Pinpoint the cell where the given text exists, returning its (x, y) midpoint coordinate. 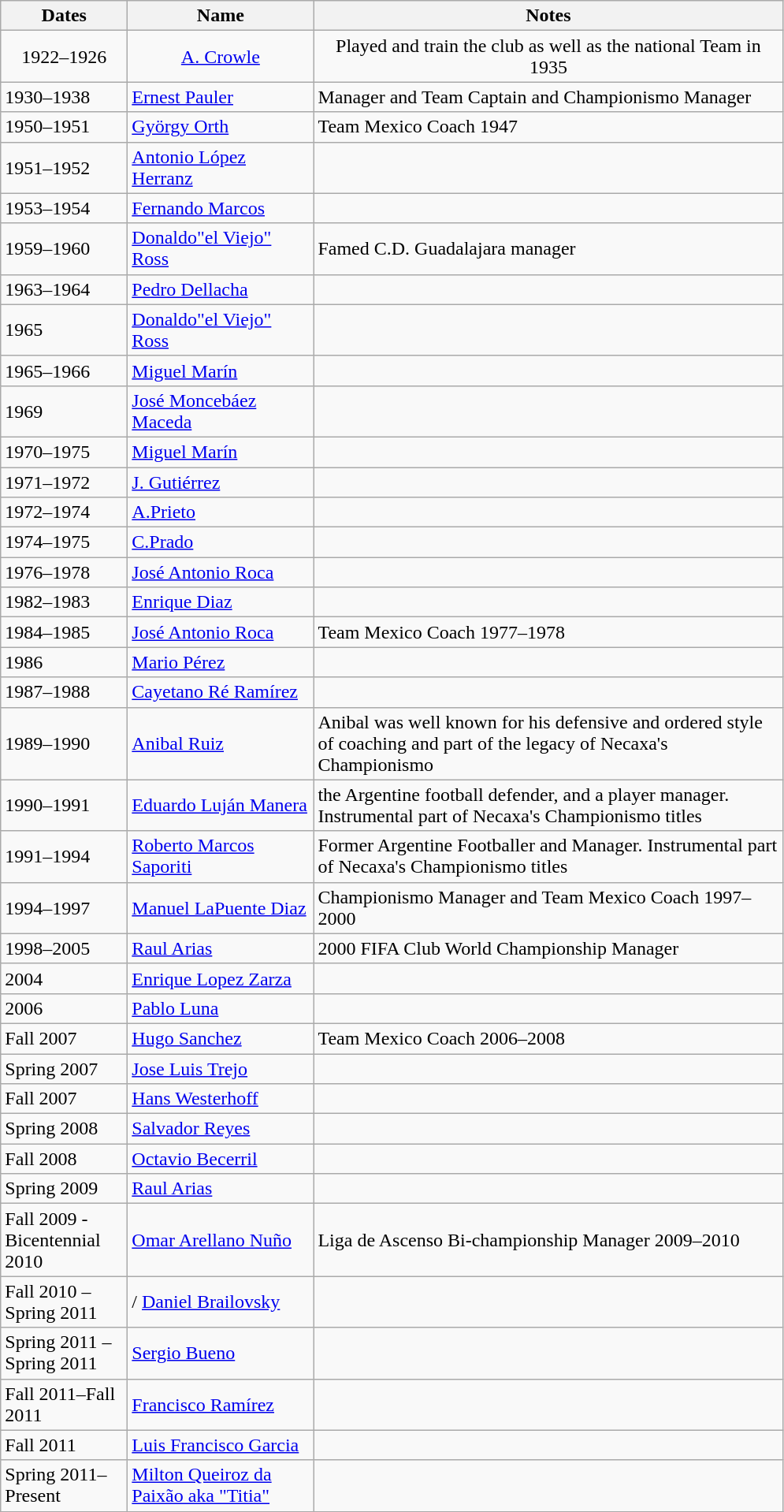
1972–1974 (65, 512)
Milton Queiroz da Paixão aka "Titia" (221, 1485)
1976–1978 (65, 572)
Enrique Diaz (221, 602)
Team Mexico Coach 2006–2008 (548, 1038)
Omar Arellano Nuño (221, 1240)
Anibal Ruiz (221, 743)
Hans Westerhoff (221, 1099)
Fall 2009 - Bicentennial 2010 (65, 1240)
1974–1975 (65, 542)
1965 (65, 330)
Hugo Sanchez (221, 1038)
Fall 2008 (65, 1159)
Fall 2010 – Spring 2011 (65, 1302)
1951–1952 (65, 167)
2006 (65, 1008)
Cayetano Ré Ramírez (221, 692)
Team Mexico Coach 1947 (548, 127)
Eduardo Luján Manera (221, 806)
Francisco Ramírez (221, 1405)
Spring 2008 (65, 1129)
Spring 2011–Present (65, 1485)
Former Argentine Footballer and Manager. Instrumental part of Necaxa's Championismo titles (548, 856)
Spring 2007 (65, 1068)
2004 (65, 978)
Ernest Pauler (221, 97)
Pedro Dellacha (221, 289)
Spring 2009 (65, 1189)
Fall 2011–Fall 2011 (65, 1405)
Team Mexico Coach 1977–1978 (548, 632)
Enrique Lopez Zarza (221, 978)
Manuel LaPuente Diaz (221, 908)
Pablo Luna (221, 1008)
Anibal was well known for his defensive and ordered style of coaching and part of the legacy of Necaxa's Championismo (548, 743)
the Argentine football defender, and a player manager. Instrumental part of Necaxa's Championismo titles (548, 806)
1984–1985 (65, 632)
J. Gutiérrez (221, 482)
Famed C.D. Guadalajara manager (548, 249)
1991–1994 (65, 856)
Notes (548, 16)
Played and train the club as well as the national Team in 1935 (548, 57)
1987–1988 (65, 692)
Dates (65, 16)
2000 FIFA Club World Championship Manager (548, 948)
1950–1951 (65, 127)
1982–1983 (65, 602)
A.Prieto (221, 512)
José Moncebáez Maceda (221, 412)
Championismo Manager and Team Mexico Coach 1997–2000 (548, 908)
Luis Francisco Garcia (221, 1445)
1963–1964 (65, 289)
1922–1926 (65, 57)
1986 (65, 662)
A. Crowle (221, 57)
Antonio López Herranz (221, 167)
C.Prado (221, 542)
György Orth (221, 127)
Manager and Team Captain and Championismo Manager (548, 97)
1965–1966 (65, 371)
Jose Luis Trejo (221, 1068)
1990–1991 (65, 806)
1970–1975 (65, 452)
/ Daniel Brailovsky (221, 1302)
1971–1972 (65, 482)
Sergio Bueno (221, 1353)
Salvador Reyes (221, 1129)
1969 (65, 412)
Spring 2011 – Spring 2011 (65, 1353)
Roberto Marcos Saporiti (221, 856)
Fall 2011 (65, 1445)
1998–2005 (65, 948)
1989–1990 (65, 743)
1953–1954 (65, 208)
1994–1997 (65, 908)
Liga de Ascenso Bi-championship Manager 2009–2010 (548, 1240)
Octavio Becerril (221, 1159)
Mario Pérez (221, 662)
1930–1938 (65, 97)
Name (221, 16)
Fernando Marcos (221, 208)
1959–1960 (65, 249)
